Extract the (x, y) coordinate from the center of the cell holding the provided text.  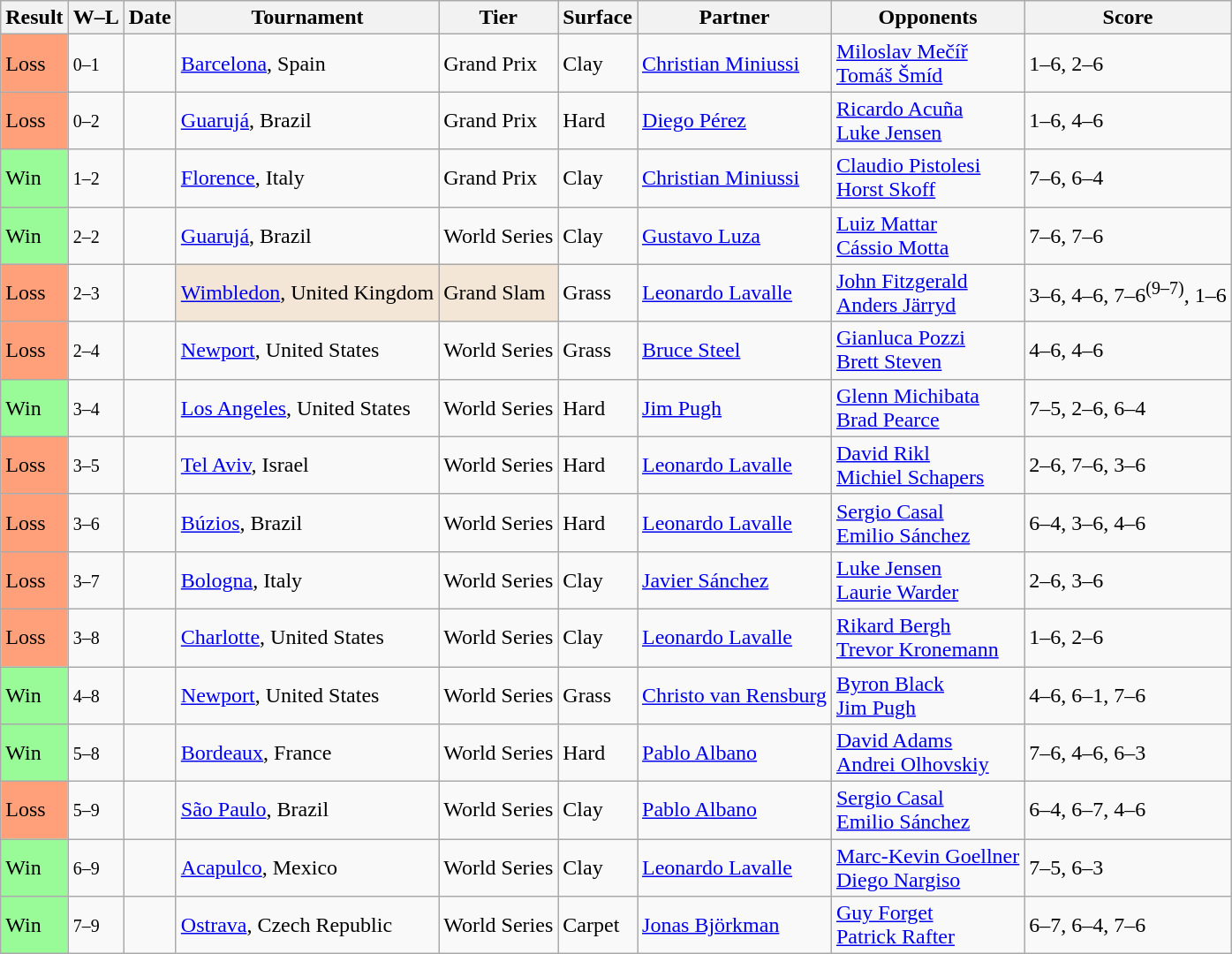
Grand Slam (498, 293)
6–7, 6–4, 7–6 (1128, 926)
Búzios, Brazil (307, 523)
3–7 (95, 579)
2–4 (95, 350)
Tier (498, 18)
Byron Black Jim Pugh (927, 694)
Result (34, 18)
Partner (735, 18)
Gianluca Pozzi Brett Steven (927, 350)
6–4, 3–6, 4–6 (1128, 523)
Bruce Steel (735, 350)
W–L (95, 18)
4–8 (95, 694)
Ricardo Acuña Luke Jensen (927, 120)
Rikard Bergh Trevor Kronemann (927, 638)
Javier Sánchez (735, 579)
2–6, 3–6 (1128, 579)
Wimbledon, United Kingdom (307, 293)
Date (150, 18)
5–8 (95, 753)
4–6, 4–6 (1128, 350)
0–2 (95, 120)
Carpet (598, 926)
6–9 (95, 867)
Surface (598, 18)
Gustavo Luza (735, 235)
Tournament (307, 18)
Charlotte, United States (307, 638)
7–5, 2–6, 6–4 (1128, 408)
São Paulo, Brazil (307, 811)
6–4, 6–7, 4–6 (1128, 811)
7–6, 6–4 (1128, 178)
David Rikl Michiel Schapers (927, 465)
3–6 (95, 523)
Acapulco, Mexico (307, 867)
3–8 (95, 638)
Ostrava, Czech Republic (307, 926)
Luke Jensen Laurie Warder (927, 579)
Los Angeles, United States (307, 408)
3–6, 4–6, 7–6(9–7), 1–6 (1128, 293)
Florence, Italy (307, 178)
2–2 (95, 235)
3–5 (95, 465)
Barcelona, Spain (307, 64)
Score (1128, 18)
Guy Forget Patrick Rafter (927, 926)
7–9 (95, 926)
5–9 (95, 811)
7–6, 4–6, 6–3 (1128, 753)
Luiz Mattar Cássio Motta (927, 235)
Claudio Pistolesi Horst Skoff (927, 178)
0–1 (95, 64)
7–6, 7–6 (1128, 235)
2–3 (95, 293)
Jonas Björkman (735, 926)
2–6, 7–6, 3–6 (1128, 465)
Christo van Rensburg (735, 694)
4–6, 6–1, 7–6 (1128, 694)
1–6, 4–6 (1128, 120)
7–5, 6–3 (1128, 867)
Marc-Kevin Goellner Diego Nargiso (927, 867)
Miloslav Mečíř Tomáš Šmíd (927, 64)
Diego Pérez (735, 120)
Bologna, Italy (307, 579)
Jim Pugh (735, 408)
David Adams Andrei Olhovskiy (927, 753)
3–4 (95, 408)
Tel Aviv, Israel (307, 465)
John Fitzgerald Anders Järryd (927, 293)
1–2 (95, 178)
Glenn Michibata Brad Pearce (927, 408)
Opponents (927, 18)
Bordeaux, France (307, 753)
